Return the (X, Y) coordinate for the center point of the cell that contains the specified text.  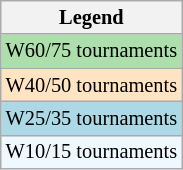
Legend (92, 17)
W25/35 tournaments (92, 118)
W40/50 tournaments (92, 85)
W60/75 tournaments (92, 51)
W10/15 tournaments (92, 152)
